Return (X, Y) of the center of cell containing provided text 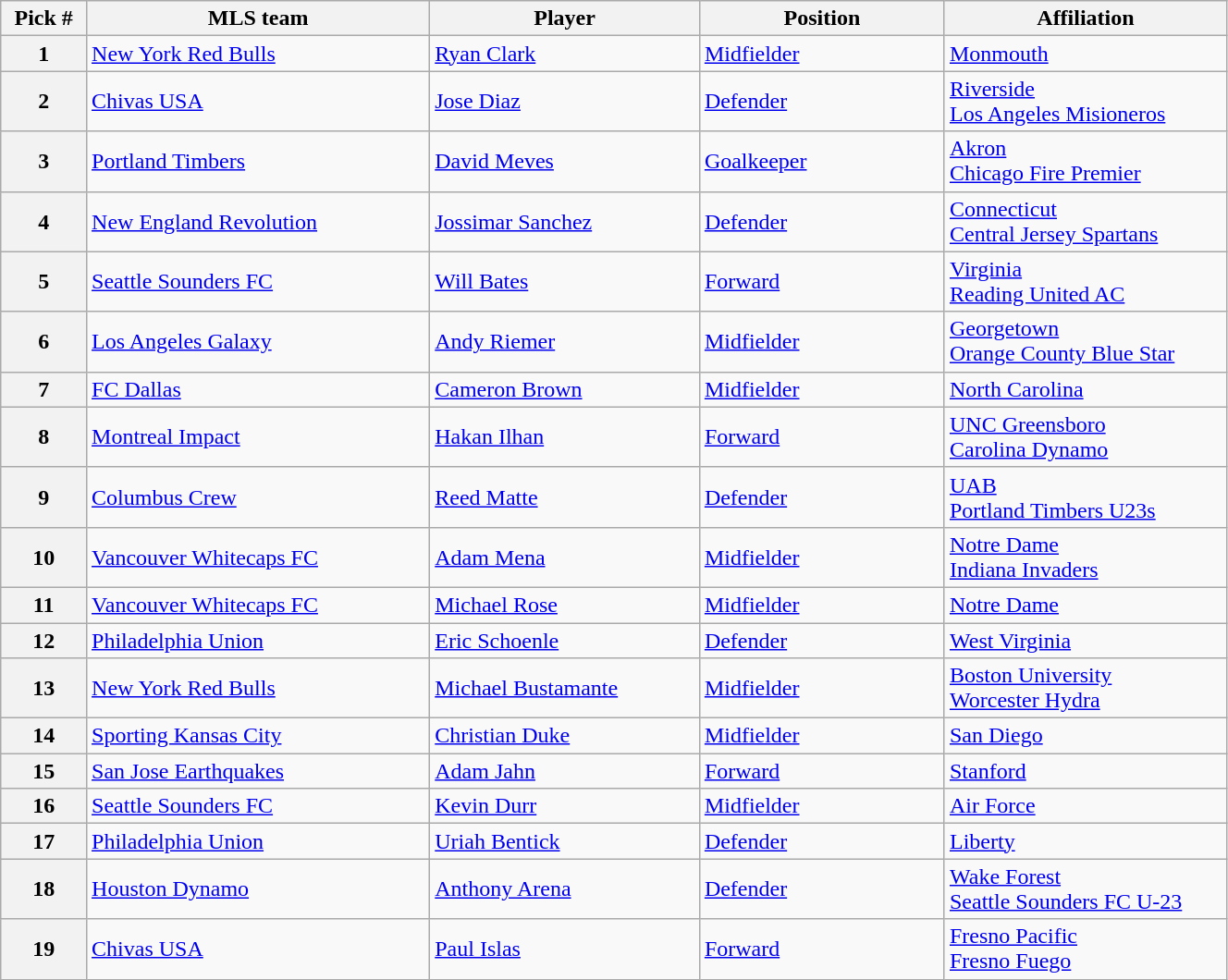
Sporting Kansas City (259, 736)
Player (565, 18)
Los Angeles Galaxy (259, 342)
8 (44, 436)
Paul Islas (565, 949)
Jose Diaz (565, 102)
Uriah Bentick (565, 841)
16 (44, 806)
VirginiaReading United AC (1086, 281)
Affiliation (1086, 18)
Stanford (1086, 771)
19 (44, 949)
Michael Bustamante (565, 688)
6 (44, 342)
Fresno PacificFresno Fuego (1086, 949)
Columbus Crew (259, 497)
Anthony Arena (565, 889)
Christian Duke (565, 736)
Position (821, 18)
18 (44, 889)
GeorgetownOrange County Blue Star (1086, 342)
New England Revolution (259, 222)
Air Force (1086, 806)
14 (44, 736)
13 (44, 688)
Adam Mena (565, 557)
1 (44, 54)
9 (44, 497)
Wake ForestSeattle Sounders FC U-23 (1086, 889)
FC Dallas (259, 389)
Reed Matte (565, 497)
Goalkeeper (821, 161)
Hakan Ilhan (565, 436)
7 (44, 389)
Ryan Clark (565, 54)
RiversideLos Angeles Misioneros (1086, 102)
17 (44, 841)
5 (44, 281)
Cameron Brown (565, 389)
AkronChicago Fire Premier (1086, 161)
Liberty (1086, 841)
15 (44, 771)
Pick # (44, 18)
Adam Jahn (565, 771)
San Diego (1086, 736)
Jossimar Sanchez (565, 222)
Monmouth (1086, 54)
3 (44, 161)
Eric Schoenle (565, 641)
San Jose Earthquakes (259, 771)
MLS team (259, 18)
Michael Rose (565, 605)
12 (44, 641)
Andy Riemer (565, 342)
Will Bates (565, 281)
David Meves (565, 161)
UABPortland Timbers U23s (1086, 497)
Notre Dame (1086, 605)
Portland Timbers (259, 161)
ConnecticutCentral Jersey Spartans (1086, 222)
Notre DameIndiana Invaders (1086, 557)
Kevin Durr (565, 806)
Boston UniversityWorcester Hydra (1086, 688)
Montreal Impact (259, 436)
West Virginia (1086, 641)
UNC GreensboroCarolina Dynamo (1086, 436)
2 (44, 102)
10 (44, 557)
Houston Dynamo (259, 889)
4 (44, 222)
11 (44, 605)
North Carolina (1086, 389)
